Provide the (X, Y) coordinate of the cell's center where the given text is located.  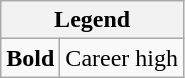
Bold (30, 58)
Career high (122, 58)
Legend (92, 20)
